Output the (X, Y) coordinate of the center of the cell containing the given text.  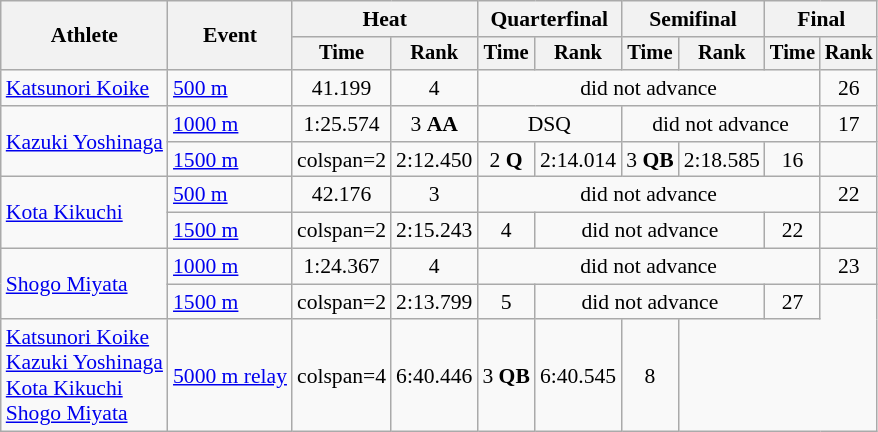
17 (849, 124)
colspan=4 (342, 376)
2:14.014 (578, 160)
Katsunori KoikeKazuki YoshinagaKota KikuchiShogo Miyata (84, 376)
16 (792, 160)
6:40.545 (578, 376)
2:15.243 (434, 231)
42.176 (342, 195)
Heat (384, 19)
1:25.574 (342, 124)
Final (821, 19)
Quarterfinal (549, 19)
2 Q (506, 160)
Shogo Miyata (84, 284)
Athlete (84, 36)
1:24.367 (342, 267)
3 AA (434, 124)
26 (849, 88)
Katsunori Koike (84, 88)
5000 m relay (230, 376)
Kota Kikuchi (84, 212)
Event (230, 36)
Semifinal (693, 19)
2:13.799 (434, 302)
23 (849, 267)
41.199 (342, 88)
2:18.585 (722, 160)
Kazuki Yoshinaga (84, 142)
2:12.450 (434, 160)
6:40.446 (434, 376)
8 (650, 376)
5 (506, 302)
DSQ (549, 124)
27 (792, 302)
3 (434, 195)
